Return the (x, y) coordinate for the center point of the cell that contains the specified text.  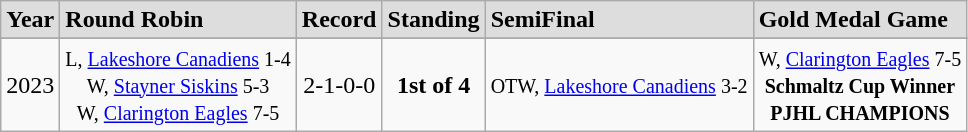
Year (30, 20)
W, Clarington Eagles 7-5Schmaltz Cup WinnerPJHL CHAMPIONS (860, 85)
Gold Medal Game (860, 20)
OTW, Lakeshore Canadiens 3-2 (619, 85)
2-1-0-0 (339, 85)
Standing (434, 20)
Record (339, 20)
2023 (30, 85)
1st of 4 (434, 85)
SemiFinal (619, 20)
L, Lakeshore Canadiens 1-4W, Stayner Siskins 5-3W, Clarington Eagles 7-5 (178, 85)
Round Robin (178, 20)
